From the cell containing the given text, extract its center point as (X, Y) coordinate. 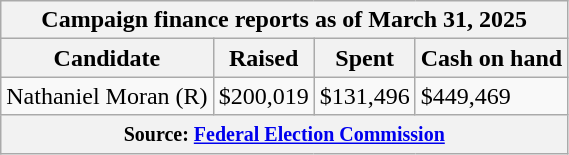
Source: Federal Election Commission (284, 134)
Campaign finance reports as of March 31, 2025 (284, 20)
Candidate (107, 58)
$449,469 (491, 96)
Nathaniel Moran (R) (107, 96)
Raised (264, 58)
$131,496 (364, 96)
Cash on hand (491, 58)
$200,019 (264, 96)
Spent (364, 58)
